Return the (x, y) coordinate for the center point of the cell that contains the specified text.  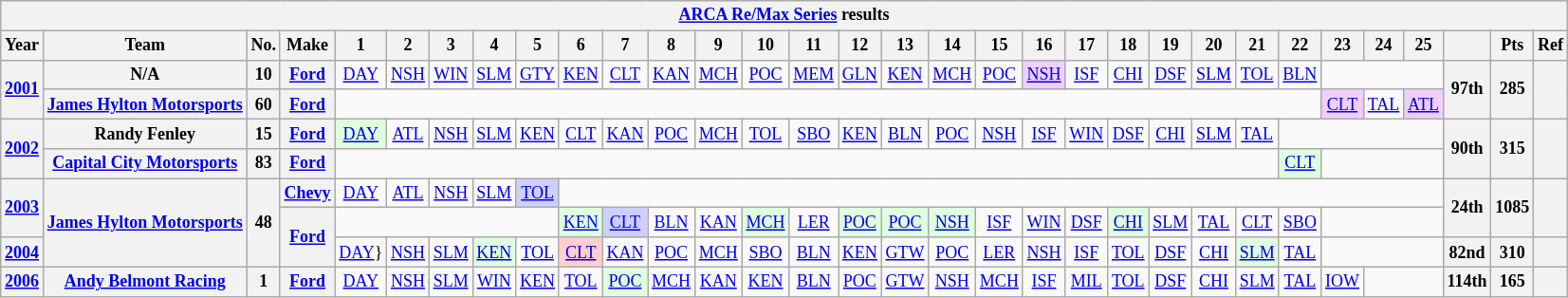
6 (581, 46)
Capital City Motorsports (144, 163)
9 (718, 46)
Team (144, 46)
GTY (538, 74)
N/A (144, 74)
315 (1512, 148)
2001 (23, 89)
310 (1512, 252)
3 (451, 46)
48 (264, 223)
97th (1467, 89)
1085 (1512, 208)
8 (672, 46)
14 (952, 46)
18 (1129, 46)
2 (408, 46)
Make (307, 46)
24 (1383, 46)
Year (23, 46)
82nd (1467, 252)
7 (625, 46)
13 (905, 46)
24th (1467, 208)
25 (1424, 46)
114th (1467, 281)
No. (264, 46)
22 (1300, 46)
Chevy (307, 194)
2004 (23, 252)
GLN (860, 74)
23 (1343, 46)
60 (264, 104)
11 (814, 46)
165 (1512, 281)
90th (1467, 148)
12 (860, 46)
2002 (23, 148)
ARCA Re/Max Series results (784, 15)
MIL (1087, 281)
285 (1512, 89)
17 (1087, 46)
Ref (1551, 46)
20 (1214, 46)
DAY} (360, 252)
Pts (1512, 46)
Andy Belmont Racing (144, 281)
16 (1043, 46)
MEM (814, 74)
Randy Fenley (144, 133)
IOW (1343, 281)
21 (1257, 46)
83 (264, 163)
19 (1171, 46)
4 (494, 46)
2003 (23, 208)
5 (538, 46)
2006 (23, 281)
